Detect which cell encompasses the target text, then output its (X, Y) center coordinate. 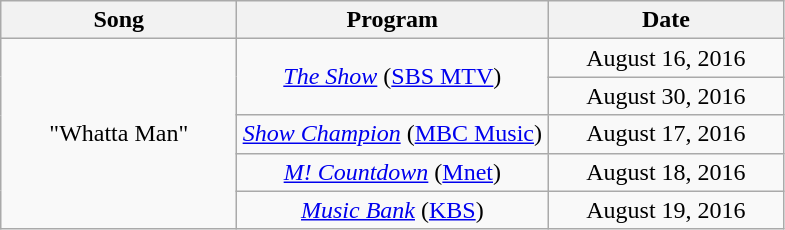
Show Champion (MBC Music) (392, 134)
Program (392, 20)
"Whatta Man" (119, 134)
August 18, 2016 (666, 172)
M! Countdown (Mnet) (392, 172)
August 16, 2016 (666, 58)
The Show (SBS MTV) (392, 77)
Song (119, 20)
Music Bank (KBS) (392, 210)
August 17, 2016 (666, 134)
August 19, 2016 (666, 210)
Date (666, 20)
August 30, 2016 (666, 96)
